Capture the cell that displays the provided text and extract its [X, Y] central coordinate. 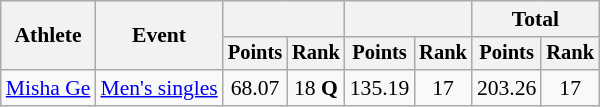
Men's singles [158, 88]
Event [158, 36]
18 Q [316, 88]
68.07 [255, 88]
Misha Ge [48, 88]
203.26 [506, 88]
135.19 [380, 88]
Athlete [48, 36]
Total [536, 19]
